For the text-containing cell, return its midpoint in (x, y) coordinate format. 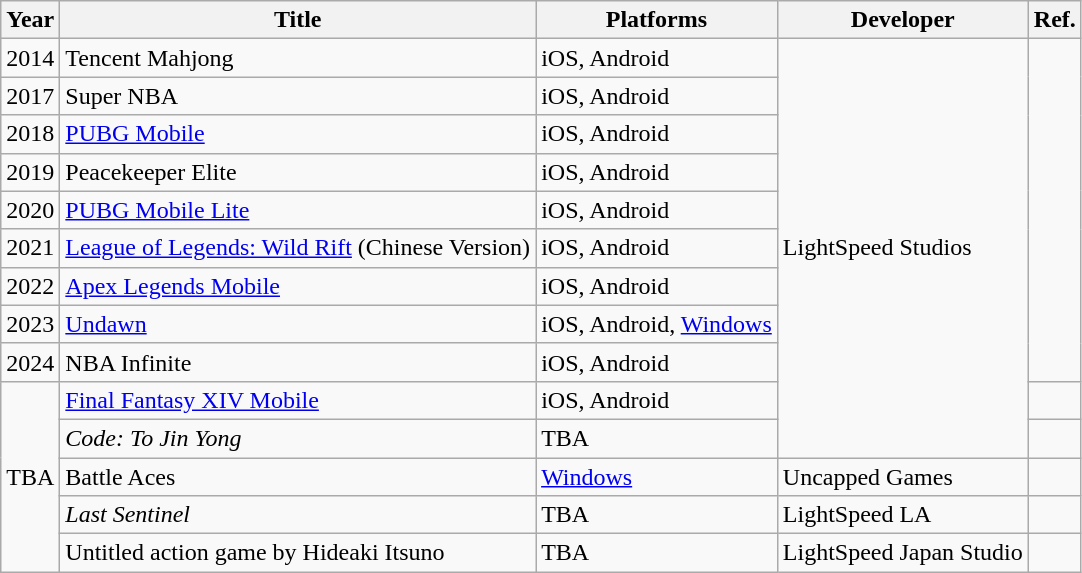
Last Sentinel (298, 515)
Developer (902, 20)
2020 (30, 210)
LightSpeed Japan Studio (902, 553)
2022 (30, 286)
Uncapped Games (902, 477)
2018 (30, 134)
League of Legends: Wild Rift (Chinese Version) (298, 248)
2014 (30, 58)
Apex Legends Mobile (298, 286)
PUBG Mobile (298, 134)
LightSpeed LA (902, 515)
Platforms (657, 20)
PUBG Mobile Lite (298, 210)
Undawn (298, 324)
2023 (30, 324)
Peacekeeper Elite (298, 172)
LightSpeed Studios (902, 248)
Battle Aces (298, 477)
2017 (30, 96)
Ref. (1054, 20)
Code: To Jin Yong (298, 438)
Windows (657, 477)
NBA Infinite (298, 362)
Super NBA (298, 96)
Final Fantasy XIV Mobile (298, 400)
Untitled action game by Hideaki Itsuno (298, 553)
iOS, Android, Windows (657, 324)
2019 (30, 172)
Title (298, 20)
2021 (30, 248)
Tencent Mahjong (298, 58)
2024 (30, 362)
Year (30, 20)
